From the cell containing the given text, extract its center point as [x, y] coordinate. 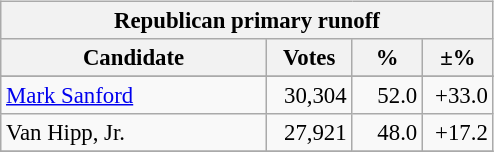
% [388, 58]
48.0 [388, 133]
±% [458, 58]
+17.2 [458, 133]
+33.0 [458, 96]
27,921 [309, 133]
Van Hipp, Jr. [134, 133]
Republican primary runoff [247, 21]
30,304 [309, 96]
Candidate [134, 58]
Mark Sanford [134, 96]
Votes [309, 58]
52.0 [388, 96]
